For the text-containing cell, return its midpoint in (X, Y) coordinate format. 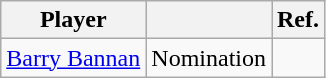
Ref. (298, 20)
Barry Bannan (74, 58)
Player (74, 20)
Nomination (209, 58)
